Search for the cell housing the specified text and yield its [X, Y] center coordinate. 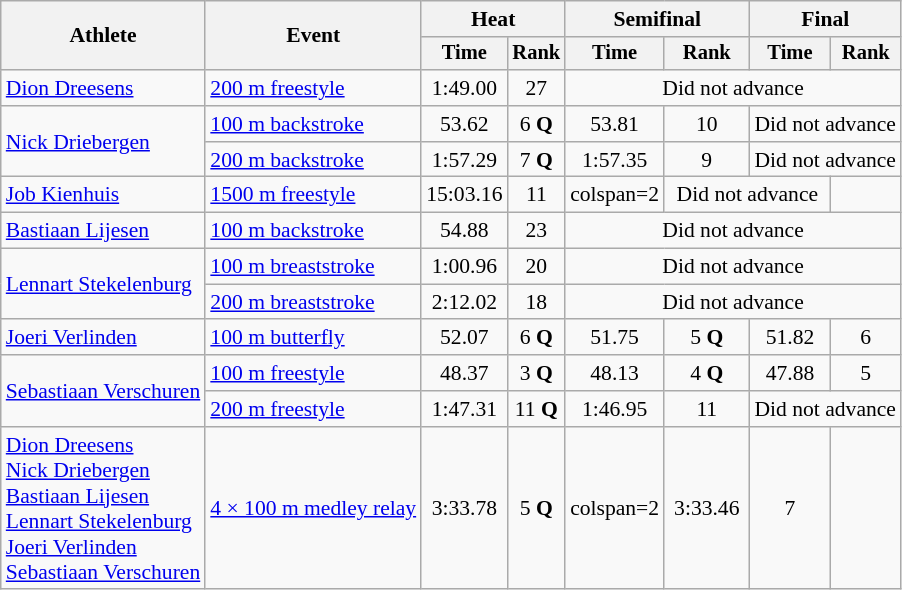
47.88 [790, 373]
3:33.46 [706, 508]
20 [537, 267]
48.37 [464, 373]
1:46.95 [614, 409]
Dion DreesensNick DriebergenBastiaan LijesenLennart StekelenburgJoeri VerlindenSebastiaan Verschuren [104, 508]
Bastiaan Lijesen [104, 231]
100 m butterfly [313, 338]
4 Q [706, 373]
3:33.78 [464, 508]
2:12.02 [464, 302]
100 m freestyle [313, 373]
Athlete [104, 36]
200 m backstroke [313, 160]
10 [706, 124]
7 Q [537, 160]
Event [313, 36]
27 [537, 88]
Job Kienhuis [104, 195]
Joeri Verlinden [104, 338]
1:47.31 [464, 409]
200 m breaststroke [313, 302]
3 Q [537, 373]
53.81 [614, 124]
Semifinal [657, 19]
1:57.29 [464, 160]
6 [866, 338]
9 [706, 160]
Nick Driebergen [104, 142]
18 [537, 302]
54.88 [464, 231]
4 × 100 m medley relay [313, 508]
11 Q [537, 409]
51.75 [614, 338]
Lennart Stekelenburg [104, 284]
15:03.16 [464, 195]
52.07 [464, 338]
Heat [493, 19]
48.13 [614, 373]
1500 m freestyle [313, 195]
Final [825, 19]
51.82 [790, 338]
Dion Dreesens [104, 88]
23 [537, 231]
53.62 [464, 124]
Sebastiaan Verschuren [104, 390]
1:49.00 [464, 88]
1:00.96 [464, 267]
7 [790, 508]
5 [866, 373]
100 m breaststroke [313, 267]
1:57.35 [614, 160]
